Find where the given text appears and provide that cell's center as (x, y) coordinate. 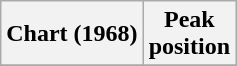
Chart (1968) (72, 34)
Peakposition (189, 34)
